Determine the (X, Y) coordinate at the center of the cell enclosing the given text.  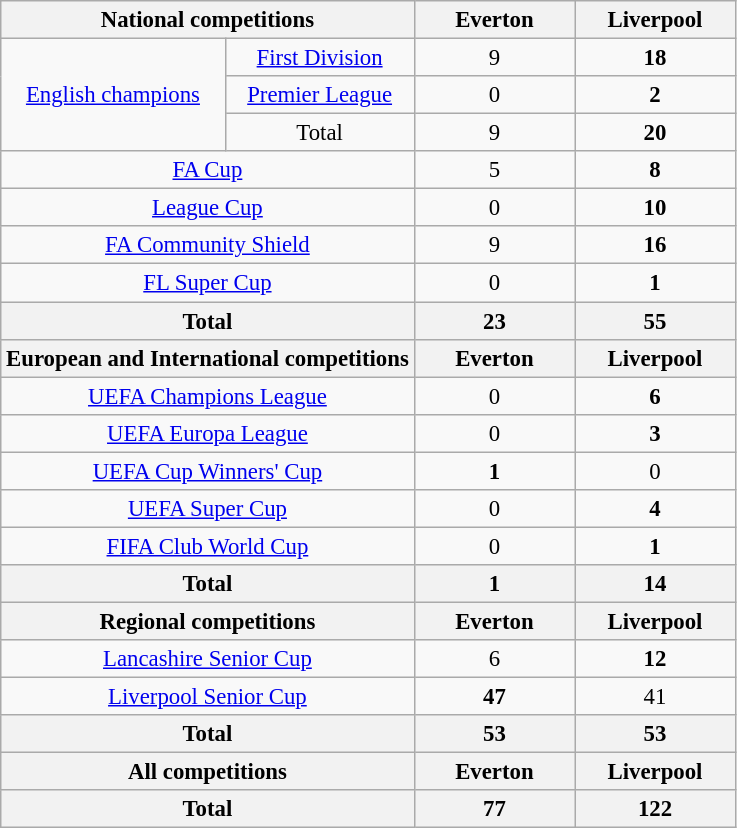
4 (656, 509)
122 (656, 809)
UEFA Cup Winners' Cup (208, 471)
FA Cup (208, 170)
20 (656, 133)
10 (656, 208)
Regional competitions (208, 621)
Premier League (320, 95)
47 (494, 697)
National competitions (208, 20)
23 (494, 321)
English champions (113, 96)
European and International competitions (208, 358)
FA Community Shield (208, 245)
12 (656, 659)
41 (656, 697)
8 (656, 170)
14 (656, 584)
UEFA Europa League (208, 433)
16 (656, 245)
18 (656, 58)
All competitions (208, 772)
UEFA Champions League (208, 396)
77 (494, 809)
55 (656, 321)
2 (656, 95)
UEFA Super Cup (208, 509)
3 (656, 433)
FL Super Cup (208, 283)
5 (494, 170)
Liverpool Senior Cup (208, 697)
FIFA Club World Cup (208, 546)
League Cup (208, 208)
First Division (320, 58)
Lancashire Senior Cup (208, 659)
